Pinpoint the cell where the given text exists, returning its [X, Y] midpoint coordinate. 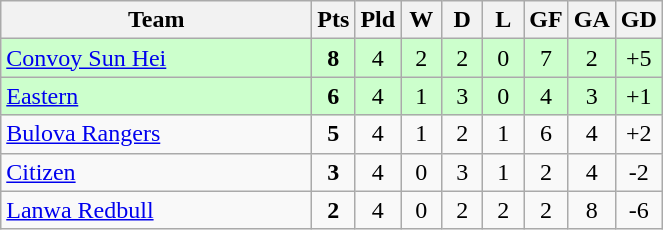
Pts [334, 20]
D [462, 20]
+1 [638, 96]
-2 [638, 172]
Bulova Rangers [156, 134]
L [504, 20]
Team [156, 20]
Citizen [156, 172]
+2 [638, 134]
7 [546, 58]
GD [638, 20]
Eastern [156, 96]
GA [592, 20]
+5 [638, 58]
5 [334, 134]
-6 [638, 210]
Lanwa Redbull [156, 210]
W [422, 20]
Convoy Sun Hei [156, 58]
Pld [378, 20]
GF [546, 20]
